Find where the given text appears and provide that cell's center as (x, y) coordinate. 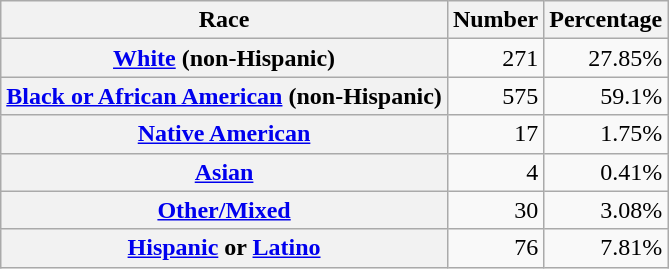
Percentage (606, 20)
Hispanic or Latino (224, 248)
White (non-Hispanic) (224, 58)
7.81% (606, 248)
Native American (224, 134)
0.41% (606, 172)
Other/Mixed (224, 210)
Race (224, 20)
76 (495, 248)
59.1% (606, 96)
3.08% (606, 210)
Asian (224, 172)
1.75% (606, 134)
27.85% (606, 58)
Black or African American (non-Hispanic) (224, 96)
30 (495, 210)
17 (495, 134)
Number (495, 20)
271 (495, 58)
575 (495, 96)
4 (495, 172)
